Detect which cell encompasses the target text, then output its [x, y] center coordinate. 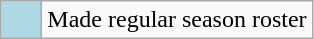
Made regular season roster [177, 20]
